Extract the [X, Y] coordinate from the center of the cell holding the provided text.  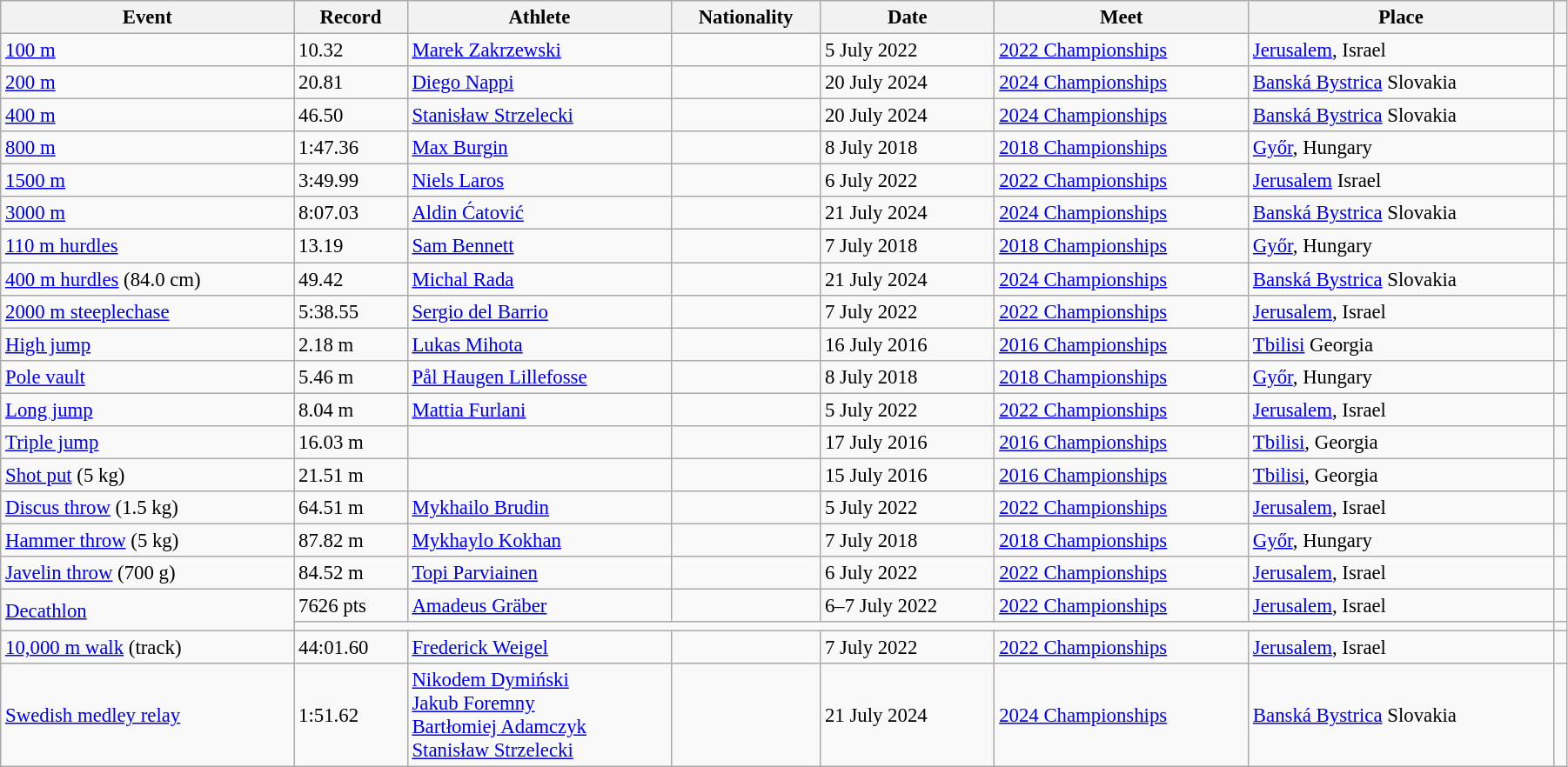
Niels Laros [539, 181]
Athlete [539, 17]
10,000 m walk (track) [148, 648]
15 July 2016 [908, 475]
400 m hurdles (84.0 cm) [148, 279]
6–7 July 2022 [908, 606]
Jerusalem Israel [1401, 181]
2000 m steeplechase [148, 311]
Topi Parviainen [539, 573]
1:51.62 [351, 715]
Event [148, 17]
1:47.36 [351, 148]
Shot put (5 kg) [148, 475]
3:49.99 [351, 181]
Record [351, 17]
Javelin throw (700 g) [148, 573]
17 July 2016 [908, 443]
Triple jump [148, 443]
Sam Bennett [539, 246]
16 July 2016 [908, 344]
Long jump [148, 410]
5.46 m [351, 377]
Amadeus Gräber [539, 606]
5:38.55 [351, 311]
400 m [148, 116]
110 m hurdles [148, 246]
10.32 [351, 50]
8:07.03 [351, 213]
7626 pts [351, 606]
Stanisław Strzelecki [539, 116]
Frederick Weigel [539, 648]
100 m [148, 50]
16.03 m [351, 443]
87.82 m [351, 540]
Marek Zakrzewski [539, 50]
Michal Rada [539, 279]
1500 m [148, 181]
Date [908, 17]
49.42 [351, 279]
Pål Haugen Lillefosse [539, 377]
44:01.60 [351, 648]
46.50 [351, 116]
Pole vault [148, 377]
Discus throw (1.5 kg) [148, 508]
21.51 m [351, 475]
8.04 m [351, 410]
13.19 [351, 246]
Aldin Ćatović [539, 213]
Nationality [747, 17]
Place [1401, 17]
3000 m [148, 213]
200 m [148, 83]
Mattia Furlani [539, 410]
Sergio del Barrio [539, 311]
84.52 m [351, 573]
Decathlon [148, 610]
Swedish medley relay [148, 715]
Max Burgin [539, 148]
2.18 m [351, 344]
800 m [148, 148]
20.81 [351, 83]
Nikodem DymińskiJakub ForemnyBartłomiej AdamczykStanisław Strzelecki [539, 715]
64.51 m [351, 508]
Mykhaylo Kokhan [539, 540]
Lukas Mihota [539, 344]
Meet [1122, 17]
Hammer throw (5 kg) [148, 540]
Mykhailo Brudin [539, 508]
Diego Nappi [539, 83]
High jump [148, 344]
Tbilisi Georgia [1401, 344]
